Locate the cell with the specified text and output its [X, Y] center coordinate. 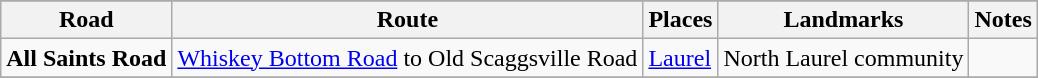
Whiskey Bottom Road to Old Scaggsville Road [408, 58]
Route [408, 20]
North Laurel community [844, 58]
All Saints Road [86, 58]
Notes [1003, 20]
Road [86, 20]
Places [680, 20]
Landmarks [844, 20]
Laurel [680, 58]
